Find where the given text appears and provide that cell's center as (x, y) coordinate. 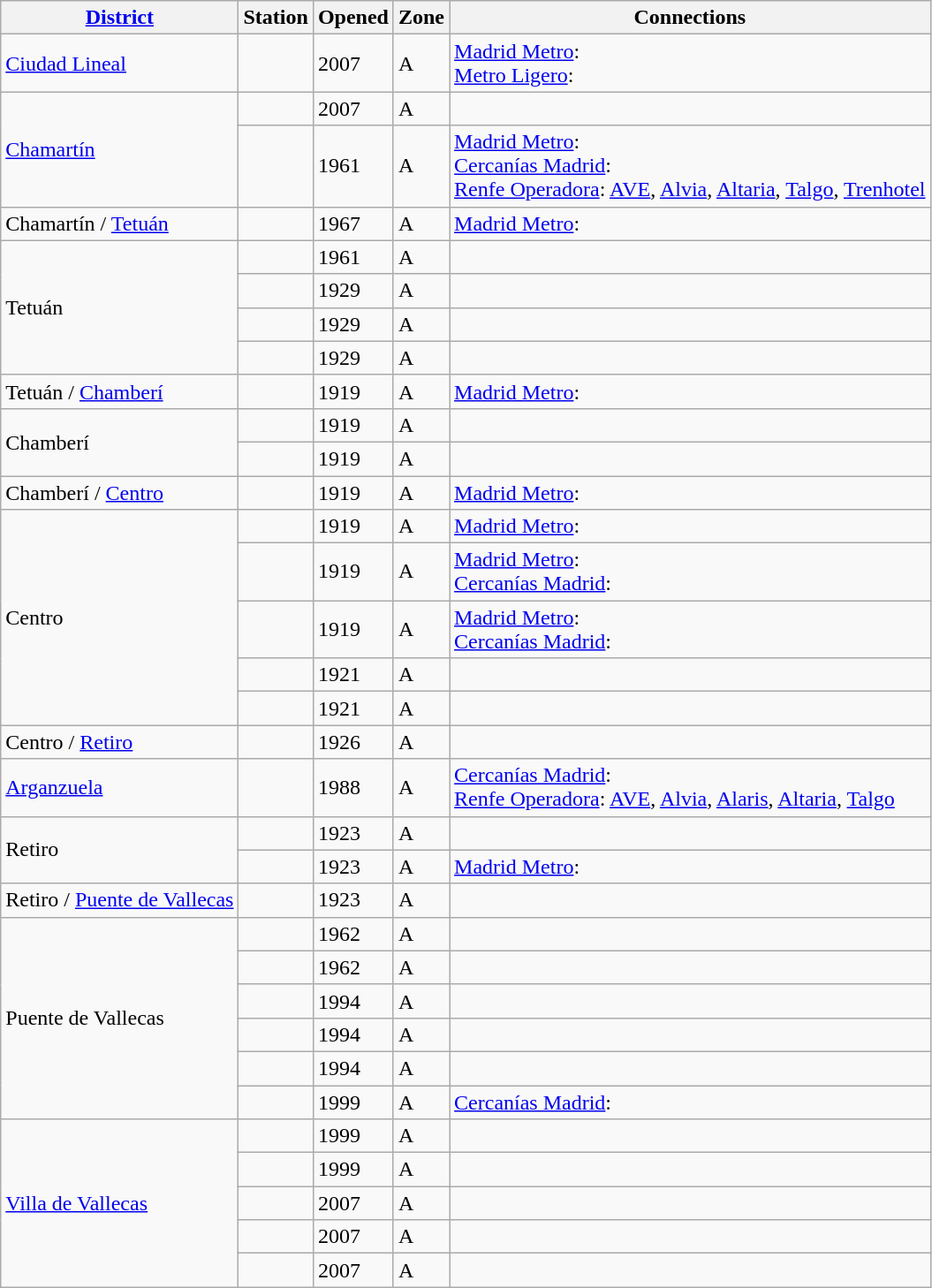
Retiro / Puente de Vallecas (120, 900)
Centro (120, 617)
Arganzuela (120, 788)
Villa de Vallecas (120, 1203)
Cercanías Madrid: Renfe Operadora: AVE, Alvia, Alaris, Altaria, Talgo (690, 788)
Madrid Metro: Metro Ligero: (690, 64)
Chamartín / Tetuán (120, 224)
Retiro (120, 850)
1926 (353, 742)
Cercanías Madrid: (690, 1102)
Centro / Retiro (120, 742)
Tetuán (120, 307)
Tetuán / Chamberí (120, 391)
Opened (353, 18)
Puente de Vallecas (120, 1018)
Madrid Metro: Cercanías Madrid: Renfe Operadora: AVE, Alvia, Altaria, Talgo, Trenhotel (690, 166)
Chamberí / Centro (120, 492)
Chamartín (120, 149)
1988 (353, 788)
Ciudad Lineal (120, 64)
Chamberí (120, 442)
1967 (353, 224)
Zone (421, 18)
Station (276, 18)
Connections (690, 18)
District (120, 18)
